Detect which cell encompasses the target text, then output its (x, y) center coordinate. 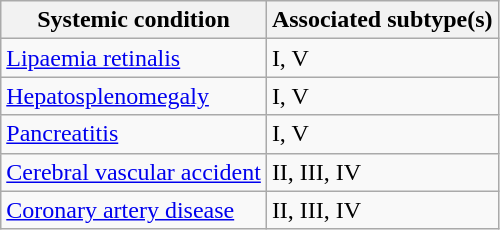
Cerebral vascular accident (134, 172)
Coronary artery disease (134, 210)
Lipaemia retinalis (134, 58)
Hepatosplenomegaly (134, 96)
Pancreatitis (134, 134)
Associated subtype(s) (382, 20)
Systemic condition (134, 20)
